Determine the [X, Y] coordinate at the center of the cell enclosing the given text.  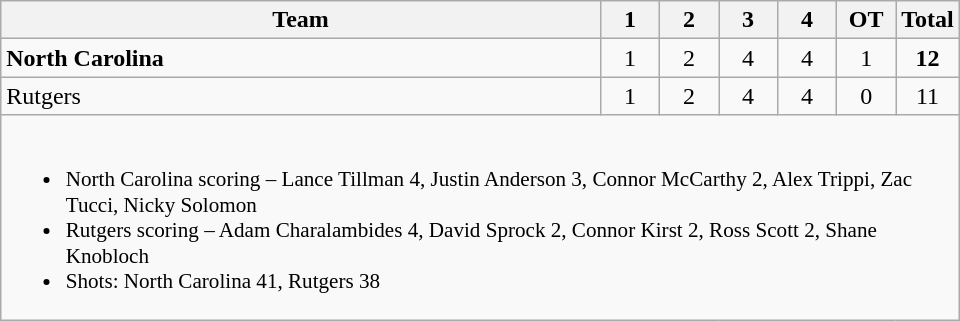
12 [928, 58]
Rutgers [301, 96]
Team [301, 20]
0 [866, 96]
North Carolina [301, 58]
11 [928, 96]
Total [928, 20]
OT [866, 20]
3 [748, 20]
